Detect which cell encompasses the target text, then output its (X, Y) center coordinate. 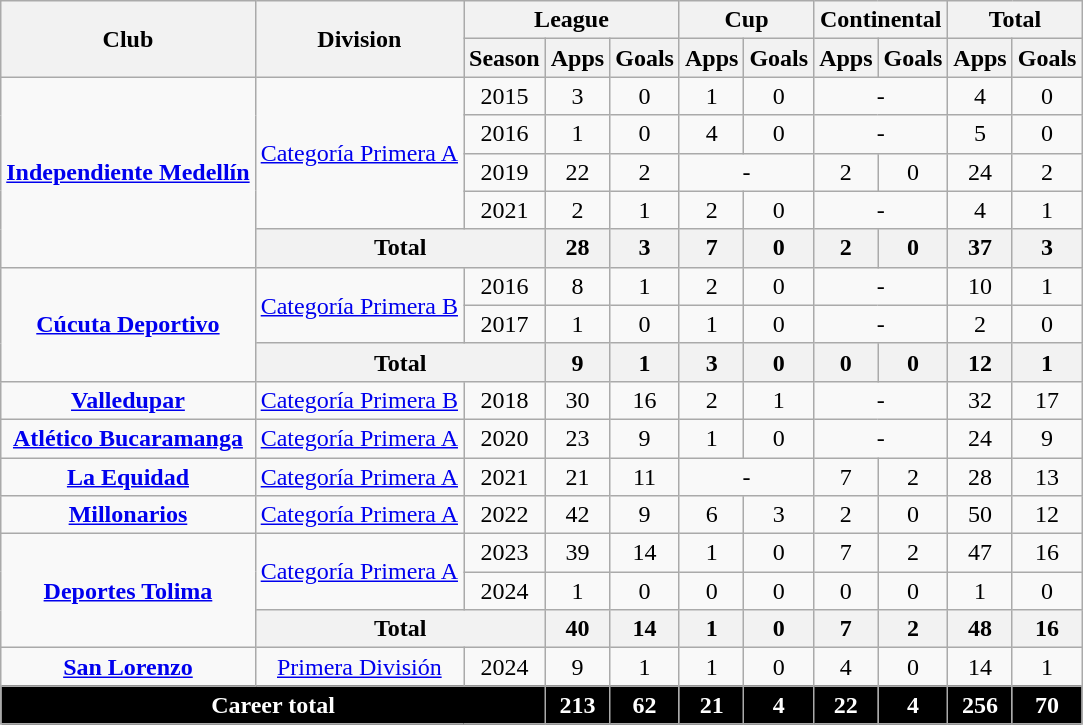
213 (577, 705)
League (572, 20)
48 (980, 629)
13 (1047, 477)
Continental (881, 20)
6 (711, 515)
Cúcuta Deportivo (128, 324)
Division (359, 39)
37 (980, 248)
Club (128, 39)
San Lorenzo (128, 667)
10 (980, 286)
42 (577, 515)
Millonarios (128, 515)
50 (980, 515)
Career total (273, 705)
47 (980, 553)
30 (577, 400)
2020 (505, 438)
23 (577, 438)
Cup (746, 20)
5 (980, 134)
2017 (505, 324)
2023 (505, 553)
2018 (505, 400)
Season (505, 58)
Primera División (359, 667)
11 (645, 477)
Independiente Medellín (128, 172)
Deportes Tolima (128, 591)
2022 (505, 515)
62 (645, 705)
256 (980, 705)
La Equidad (128, 477)
8 (577, 286)
40 (577, 629)
39 (577, 553)
2015 (505, 96)
Atlético Bucaramanga (128, 438)
32 (980, 400)
70 (1047, 705)
Valledupar (128, 400)
2019 (505, 172)
17 (1047, 400)
